Search for the cell housing the specified text and yield its [X, Y] center coordinate. 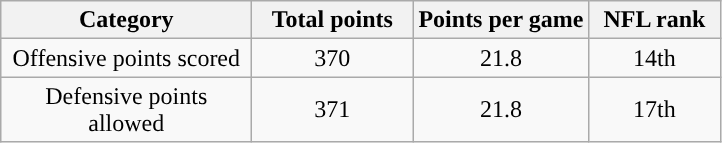
Defensive points allowed [126, 110]
371 [332, 110]
370 [332, 58]
14th [654, 58]
Category [126, 20]
Points per game [501, 20]
17th [654, 110]
Total points [332, 20]
Offensive points scored [126, 58]
NFL rank [654, 20]
